Locate the cell with the specified text and output its (x, y) center coordinate. 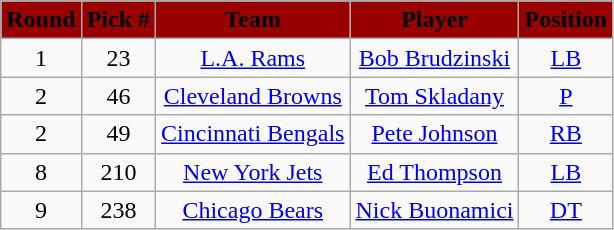
238 (118, 210)
8 (41, 172)
210 (118, 172)
RB (566, 134)
Cleveland Browns (253, 96)
DT (566, 210)
Chicago Bears (253, 210)
23 (118, 58)
P (566, 96)
Pete Johnson (434, 134)
Pick # (118, 20)
Team (253, 20)
49 (118, 134)
New York Jets (253, 172)
Bob Brudzinski (434, 58)
9 (41, 210)
Ed Thompson (434, 172)
Cincinnati Bengals (253, 134)
Tom Skladany (434, 96)
Round (41, 20)
L.A. Rams (253, 58)
Nick Buonamici (434, 210)
Position (566, 20)
Player (434, 20)
1 (41, 58)
46 (118, 96)
